Scan for the cell matching the given text and deliver its (X, Y) coordinate at center. 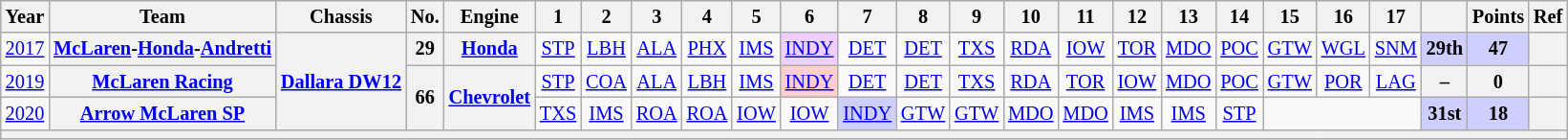
10 (1030, 16)
No. (425, 16)
9 (977, 16)
0 (1498, 82)
16 (1343, 16)
– (1445, 82)
1 (558, 16)
LAG (1396, 82)
Dallara DW12 (341, 81)
31st (1445, 113)
Year (25, 16)
McLaren-Honda-Andretti (162, 49)
47 (1498, 49)
2017 (25, 49)
SNM (1396, 49)
5 (756, 16)
Points (1498, 16)
WGL (1343, 49)
17 (1396, 16)
COA (606, 82)
11 (1085, 16)
8 (923, 16)
13 (1189, 16)
29th (1445, 49)
Chevrolet (489, 98)
3 (657, 16)
7 (868, 16)
2019 (25, 82)
Team (162, 16)
6 (810, 16)
18 (1498, 113)
29 (425, 49)
4 (707, 16)
POR (1343, 82)
2 (606, 16)
McLaren Racing (162, 82)
Engine (489, 16)
66 (425, 98)
Arrow McLaren SP (162, 113)
Ref (1548, 16)
2020 (25, 113)
15 (1290, 16)
Honda (489, 49)
Chassis (341, 16)
PHX (707, 49)
12 (1137, 16)
14 (1238, 16)
